Capture the cell that displays the provided text and extract its (x, y) central coordinate. 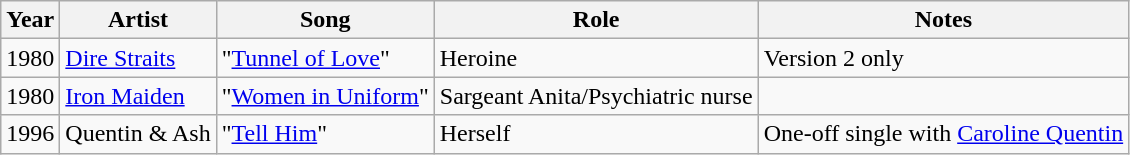
Heroine (596, 58)
Notes (944, 20)
1996 (30, 134)
Version 2 only (944, 58)
Herself (596, 134)
Role (596, 20)
Artist (138, 20)
Quentin & Ash (138, 134)
Year (30, 20)
One-off single with Caroline Quentin (944, 134)
Sargeant Anita/Psychiatric nurse (596, 96)
"Women in Uniform" (325, 96)
Iron Maiden (138, 96)
Dire Straits (138, 58)
Song (325, 20)
"Tunnel of Love" (325, 58)
"Tell Him" (325, 134)
